Find where the given text appears and provide that cell's center as (x, y) coordinate. 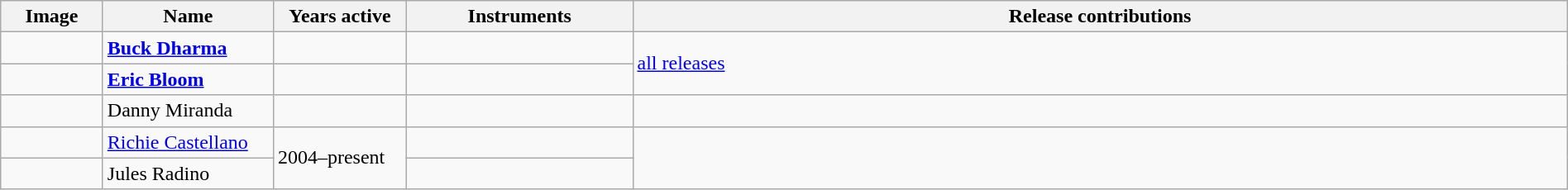
Years active (339, 17)
Jules Radino (188, 173)
all releases (1100, 64)
Richie Castellano (188, 142)
2004–present (339, 158)
Eric Bloom (188, 79)
Buck Dharma (188, 48)
Image (52, 17)
Name (188, 17)
Release contributions (1100, 17)
Danny Miranda (188, 111)
Instruments (519, 17)
